Find where the given text appears and provide that cell's center as [X, Y] coordinate. 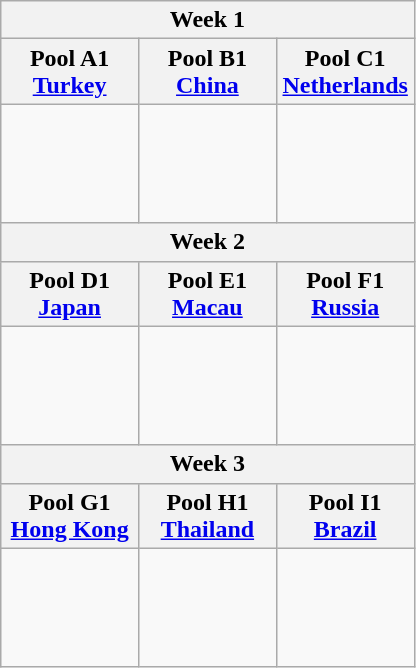
Pool D1 Japan [70, 294]
Pool A1 Turkey [70, 72]
Pool E1 Macau [208, 294]
Pool G1 Hong Kong [70, 516]
Week 2 [208, 242]
Pool I1 Brazil [345, 516]
Pool H1 Thailand [208, 516]
Pool B1 China [208, 72]
Pool F1 Russia [345, 294]
Week 1 [208, 20]
Pool C1 Netherlands [345, 72]
Week 3 [208, 464]
